Find where the given text appears and provide that cell's center as [x, y] coordinate. 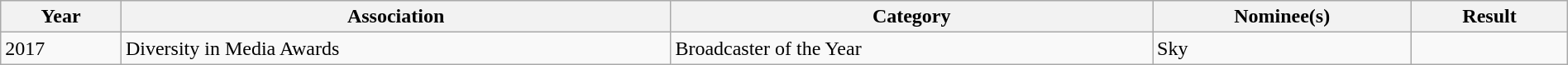
Broadcaster of the Year [911, 48]
Sky [1282, 48]
Category [911, 17]
Diversity in Media Awards [395, 48]
2017 [61, 48]
Result [1489, 17]
Nominee(s) [1282, 17]
Year [61, 17]
Association [395, 17]
